Identify which cell holds the provided text, then report its [x, y] central coordinate. 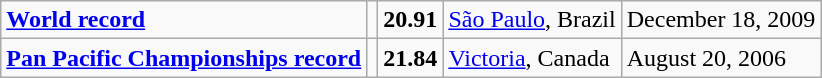
São Paulo, Brazil [532, 20]
August 20, 2006 [721, 58]
Victoria, Canada [532, 58]
World record [184, 20]
December 18, 2009 [721, 20]
21.84 [410, 58]
Pan Pacific Championships record [184, 58]
20.91 [410, 20]
